Find where the given text appears and provide that cell's center as (X, Y) coordinate. 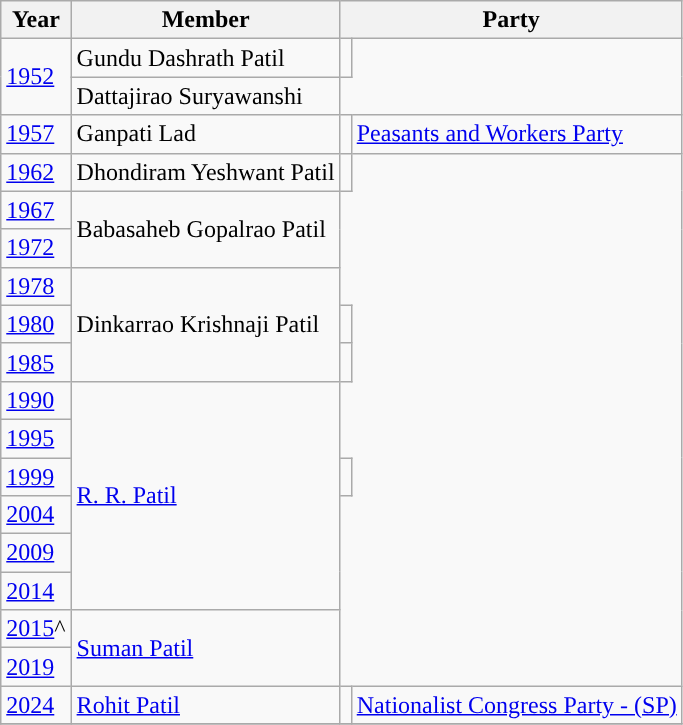
1978 (36, 286)
1999 (36, 477)
Member (206, 20)
2014 (36, 591)
Peasants and Workers Party (516, 134)
Nationalist Congress Party - (SP) (516, 705)
2004 (36, 515)
1972 (36, 248)
Babasaheb Gopalrao Patil (206, 229)
Dattajirao Suryawanshi (206, 96)
1962 (36, 172)
1995 (36, 438)
1967 (36, 210)
Year (36, 20)
Ganpati Lad (206, 134)
1985 (36, 362)
Dinkarrao Krishnaji Patil (206, 324)
Gundu Dashrath Patil (206, 58)
R. R. Patil (206, 495)
2009 (36, 553)
1952 (36, 77)
2019 (36, 667)
Party (511, 20)
1990 (36, 400)
2015^ (36, 629)
Dhondiram Yeshwant Patil (206, 172)
Suman Patil (206, 648)
2024 (36, 705)
1980 (36, 324)
Rohit Patil (206, 705)
1957 (36, 134)
